From the cell containing the given text, extract its center point as [X, Y] coordinate. 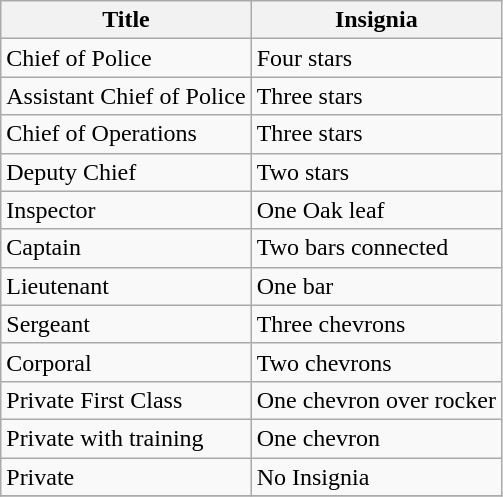
Three chevrons [376, 324]
Two stars [376, 172]
Captain [126, 248]
Chief of Operations [126, 134]
Lieutenant [126, 286]
Insignia [376, 20]
Assistant Chief of Police [126, 96]
Two bars connected [376, 248]
Private First Class [126, 400]
One Oak leaf [376, 210]
One chevron [376, 438]
Sergeant [126, 324]
Two chevrons [376, 362]
Four stars [376, 58]
No Insignia [376, 477]
Corporal [126, 362]
Inspector [126, 210]
Chief of Police [126, 58]
One chevron over rocker [376, 400]
Title [126, 20]
Private [126, 477]
One bar [376, 286]
Deputy Chief [126, 172]
Private with training [126, 438]
